Provide the [x, y] coordinate of the cell's center where the given text is located.  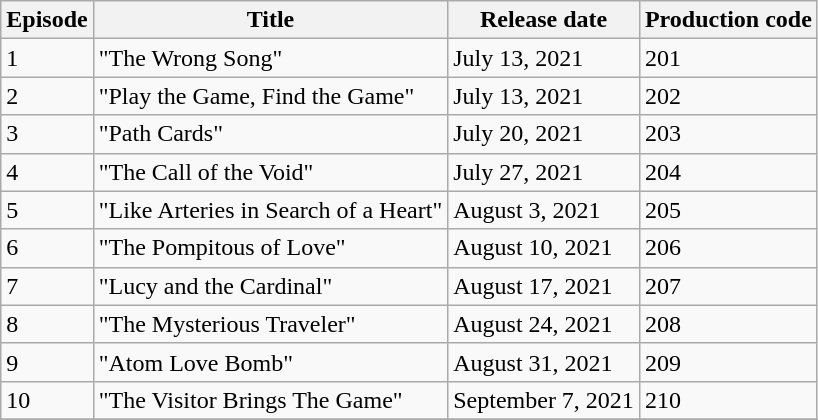
Release date [544, 20]
7 [47, 286]
205 [728, 210]
"Atom Love Bomb" [270, 362]
September 7, 2021 [544, 400]
10 [47, 400]
208 [728, 324]
210 [728, 400]
9 [47, 362]
201 [728, 58]
"The Pompitous of Love" [270, 248]
August 24, 2021 [544, 324]
August 17, 2021 [544, 286]
"Like Arteries in Search of a Heart" [270, 210]
July 27, 2021 [544, 172]
"Play the Game, Find the Game" [270, 96]
"Path Cards" [270, 134]
"The Call of the Void" [270, 172]
204 [728, 172]
Episode [47, 20]
Title [270, 20]
"The Wrong Song" [270, 58]
"The Visitor Brings The Game" [270, 400]
209 [728, 362]
"The Mysterious Traveler" [270, 324]
4 [47, 172]
202 [728, 96]
Production code [728, 20]
6 [47, 248]
August 3, 2021 [544, 210]
August 10, 2021 [544, 248]
8 [47, 324]
206 [728, 248]
3 [47, 134]
July 20, 2021 [544, 134]
1 [47, 58]
203 [728, 134]
August 31, 2021 [544, 362]
207 [728, 286]
5 [47, 210]
2 [47, 96]
"Lucy and the Cardinal" [270, 286]
